Output the [X, Y] coordinate of the center of the cell containing the given text.  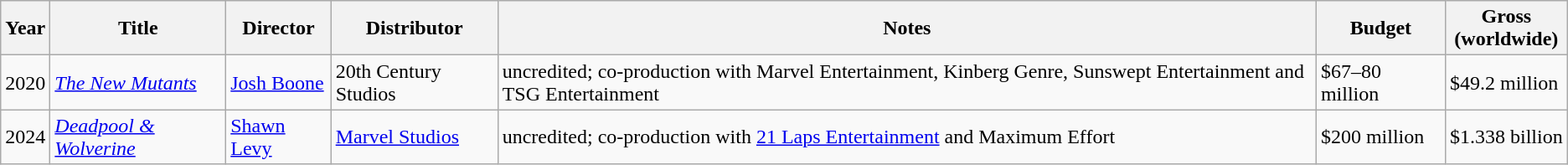
uncredited; co-production with 21 Laps Entertainment and Maximum Effort [906, 137]
Distributor [414, 28]
$49.2 million [1506, 82]
Marvel Studios [414, 137]
2020 [25, 82]
Shawn Levy [278, 137]
$67–80 million [1380, 82]
uncredited; co-production with Marvel Entertainment, Kinberg Genre, Sunswept Entertainment and TSG Entertainment [906, 82]
Gross(worldwide) [1506, 28]
The New Mutants [138, 82]
2024 [25, 137]
$200 million [1380, 137]
Budget [1380, 28]
Title [138, 28]
Year [25, 28]
20th Century Studios [414, 82]
$1.338 billion [1506, 137]
Director [278, 28]
Josh Boone [278, 82]
Deadpool & Wolverine [138, 137]
Notes [906, 28]
